Scan for the cell matching the given text and deliver its [X, Y] coordinate at center. 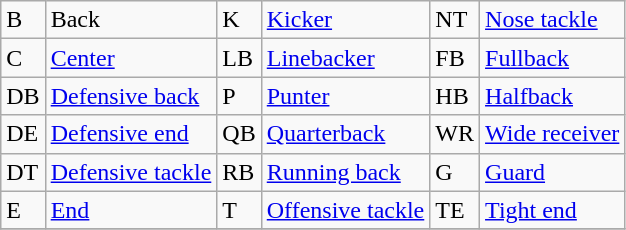
QB [239, 134]
DB [23, 96]
C [23, 58]
Linebacker [346, 58]
FB [455, 58]
Offensive tackle [346, 210]
Quarterback [346, 134]
Defensive end [131, 134]
Center [131, 58]
LB [239, 58]
Tight end [552, 210]
RB [239, 172]
HB [455, 96]
Halfback [552, 96]
E [23, 210]
NT [455, 20]
Fullback [552, 58]
DE [23, 134]
Defensive tackle [131, 172]
Guard [552, 172]
Defensive back [131, 96]
DT [23, 172]
Nose tackle [552, 20]
Running back [346, 172]
Back [131, 20]
G [455, 172]
WR [455, 134]
TE [455, 210]
Wide receiver [552, 134]
B [23, 20]
K [239, 20]
P [239, 96]
Kicker [346, 20]
T [239, 210]
Punter [346, 96]
End [131, 210]
